From the cell containing the given text, extract its center point as (x, y) coordinate. 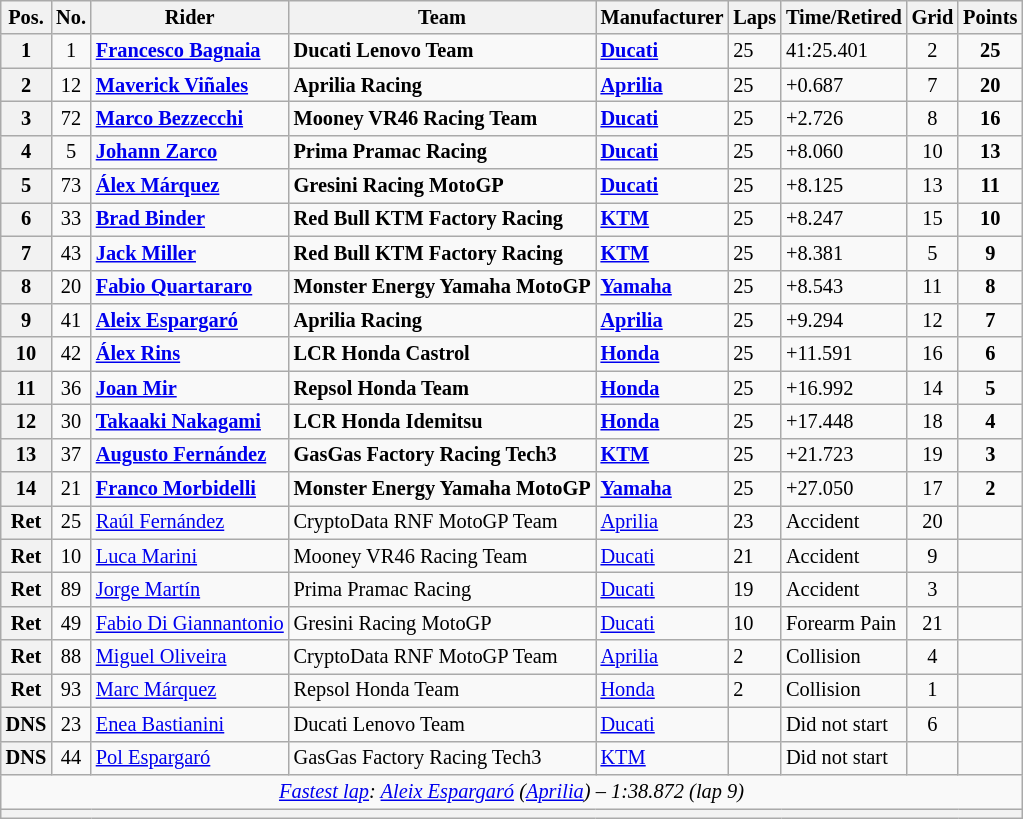
Johann Zarco (190, 152)
Time/Retired (844, 17)
93 (71, 690)
Maverick Viñales (190, 85)
+8.060 (844, 152)
Franco Morbidelli (190, 489)
Fabio Di Giannantonio (190, 623)
Takaaki Nakagami (190, 421)
+21.723 (844, 455)
Augusto Fernández (190, 455)
41 (71, 320)
Pol Espargaró (190, 758)
Forearm Pain (844, 623)
+27.050 (844, 489)
Grid (933, 17)
37 (71, 455)
Francesco Bagnaia (190, 51)
LCR Honda Castrol (442, 354)
30 (71, 421)
36 (71, 388)
+8.543 (844, 287)
Manufacturer (662, 17)
+2.726 (844, 118)
+0.687 (844, 85)
+8.125 (844, 186)
Rider (190, 17)
Joan Mir (190, 388)
+9.294 (844, 320)
Marco Bezzecchi (190, 118)
89 (71, 589)
41:25.401 (844, 51)
Fastest lap: Aleix Espargaró (Aprilia) – 1:38.872 (lap 9) (512, 791)
Raúl Fernández (190, 522)
Aleix Espargaró (190, 320)
Team (442, 17)
Jorge Martín (190, 589)
43 (71, 253)
Pos. (26, 17)
17 (933, 489)
15 (933, 219)
Fabio Quartararo (190, 287)
+17.448 (844, 421)
Enea Bastianini (190, 724)
18 (933, 421)
88 (71, 657)
73 (71, 186)
+8.247 (844, 219)
33 (71, 219)
Luca Marini (190, 556)
LCR Honda Idemitsu (442, 421)
Miguel Oliveira (190, 657)
Points (990, 17)
+16.992 (844, 388)
Álex Rins (190, 354)
Laps (754, 17)
Marc Márquez (190, 690)
+11.591 (844, 354)
Brad Binder (190, 219)
44 (71, 758)
Álex Márquez (190, 186)
72 (71, 118)
42 (71, 354)
Jack Miller (190, 253)
No. (71, 17)
+8.381 (844, 253)
49 (71, 623)
